Detect which cell encompasses the target text, then output its (x, y) center coordinate. 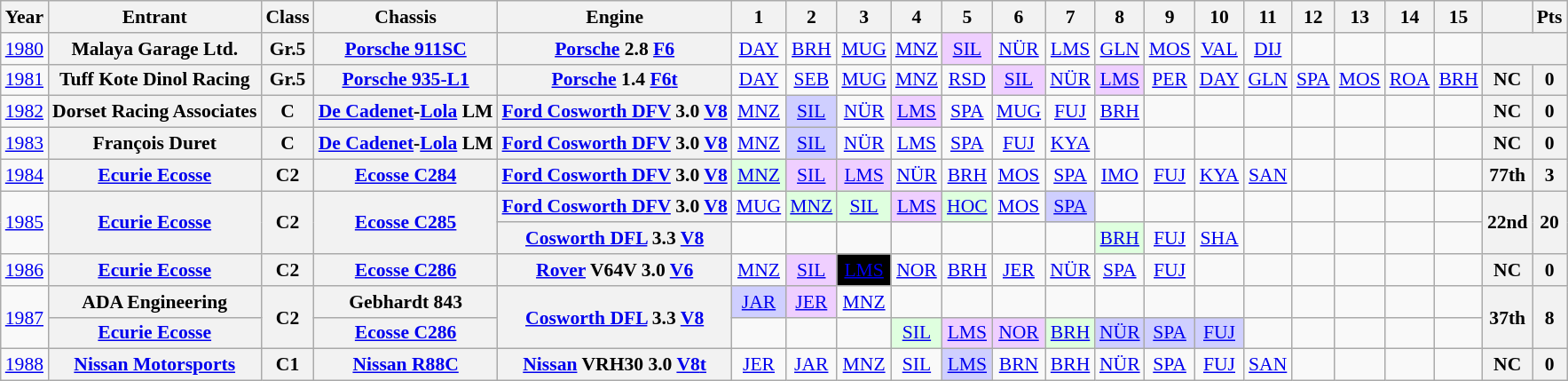
5 (967, 17)
Chassis (406, 17)
Porsche 935-L1 (406, 80)
Porsche 911SC (406, 49)
Ecosse C284 (406, 175)
13 (1359, 17)
Pts (1549, 17)
C1 (288, 365)
1982 (25, 112)
1988 (25, 365)
Gebhardt 843 (406, 302)
VAL (1219, 49)
7 (1070, 17)
DIJ (1267, 49)
Ecosse C285 (406, 222)
ROA (1410, 80)
12 (1313, 17)
1984 (25, 175)
1983 (25, 144)
1985 (25, 222)
1981 (25, 80)
4 (917, 17)
Engine (615, 17)
Entrant (154, 17)
14 (1410, 17)
Nissan Motorsports (154, 365)
1980 (25, 49)
Malaya Garage Ltd. (154, 49)
Porsche 2.8 F6 (615, 49)
22nd (1508, 222)
11 (1267, 17)
10 (1219, 17)
Nissan R88C (406, 365)
IMO (1120, 175)
1 (760, 17)
Class (288, 17)
15 (1459, 17)
9 (1170, 17)
Nissan VRH30 3.0 V8t (615, 365)
François Duret (154, 144)
PER (1170, 80)
SEB (811, 80)
2 (811, 17)
6 (1019, 17)
20 (1549, 222)
1987 (25, 318)
BRN (1019, 365)
SHA (1219, 239)
1986 (25, 270)
Tuff Kote Dinol Racing (154, 80)
77th (1508, 175)
ADA Engineering (154, 302)
Year (25, 17)
HOC (967, 207)
RSD (967, 80)
Porsche 1.4 F6t (615, 80)
37th (1508, 318)
Rover V64V 3.0 V6 (615, 270)
Dorset Racing Associates (154, 112)
